Provide the [X, Y] coordinate of the cell's center where the given text is located.  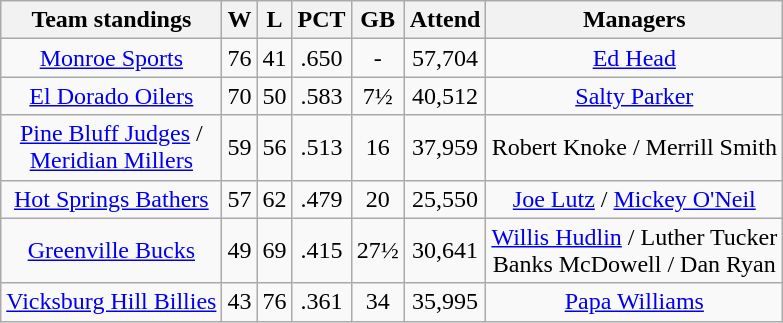
34 [378, 302]
30,641 [445, 250]
GB [378, 20]
Hot Springs Bathers [112, 199]
Ed Head [634, 58]
Willis Hudlin / Luther Tucker Banks McDowell / Dan Ryan [634, 250]
.583 [322, 96]
- [378, 58]
Pine Bluff Judges / Meridian Millers [112, 148]
40,512 [445, 96]
W [240, 20]
L [274, 20]
.650 [322, 58]
.479 [322, 199]
Team standings [112, 20]
27½ [378, 250]
56 [274, 148]
Salty Parker [634, 96]
Managers [634, 20]
62 [274, 199]
59 [240, 148]
43 [240, 302]
Papa Williams [634, 302]
Greenville Bucks [112, 250]
Monroe Sports [112, 58]
El Dorado Oilers [112, 96]
25,550 [445, 199]
37,959 [445, 148]
70 [240, 96]
PCT [322, 20]
.361 [322, 302]
.415 [322, 250]
Robert Knoke / Merrill Smith [634, 148]
Vicksburg Hill Billies [112, 302]
35,995 [445, 302]
49 [240, 250]
7½ [378, 96]
50 [274, 96]
57,704 [445, 58]
20 [378, 199]
57 [240, 199]
Attend [445, 20]
69 [274, 250]
Joe Lutz / Mickey O'Neil [634, 199]
.513 [322, 148]
41 [274, 58]
16 [378, 148]
